From the cell containing the given text, extract its center point as [X, Y] coordinate. 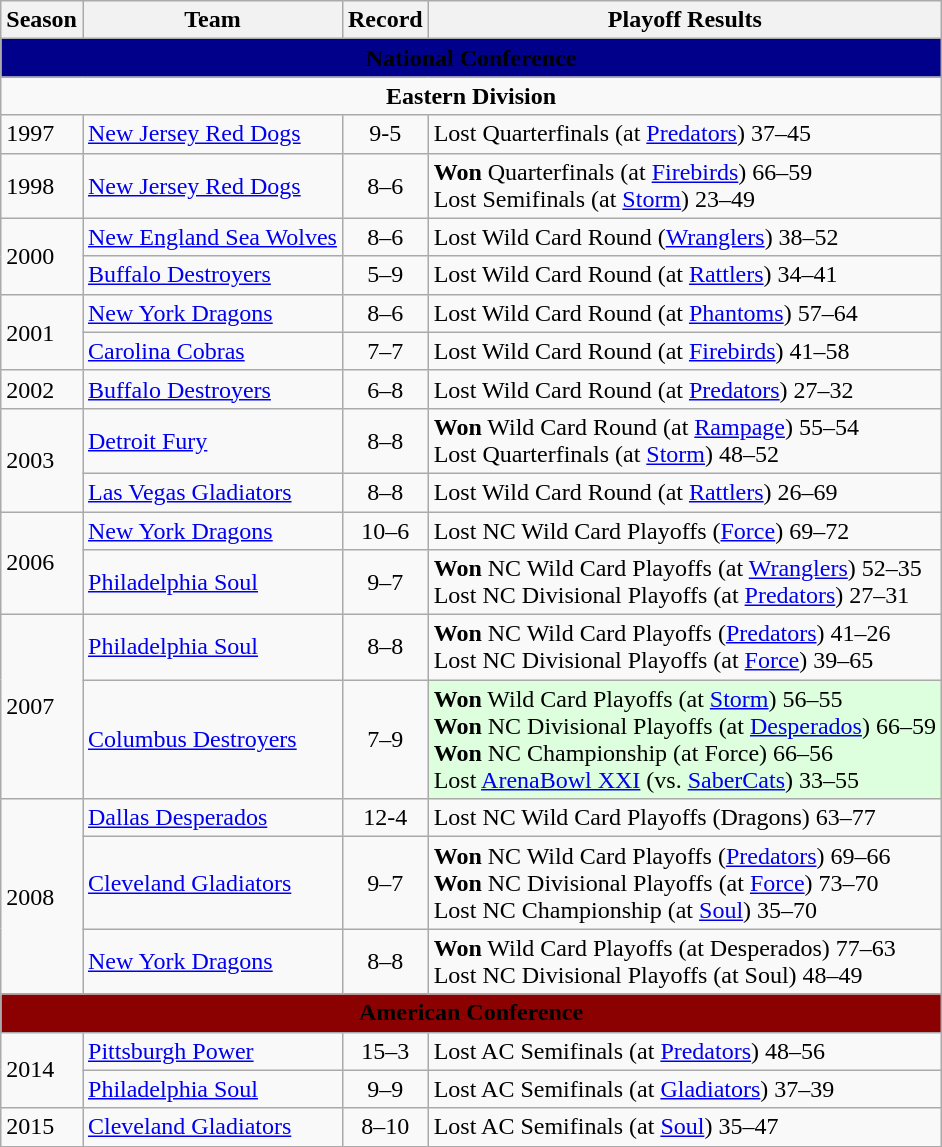
Lost Wild Card Round (at Phantoms) 57–64 [684, 313]
Columbus Destroyers [212, 740]
Lost Wild Card Round (at Rattlers) 26–69 [684, 492]
2007 [42, 707]
1997 [42, 134]
New England Sea Wolves [212, 237]
2001 [42, 332]
12-4 [385, 818]
7–7 [385, 351]
Lost Wild Card Round (at Firebirds) 41–58 [684, 351]
Won NC Wild Card Playoffs (Predators) 41–26Lost NC Divisional Playoffs (at Force) 39–65 [684, 648]
Won Wild Card Round (at Rampage) 55–54 Lost Quarterfinals (at Storm) 48–52 [684, 440]
Lost NC Wild Card Playoffs (Dragons) 63–77 [684, 818]
Detroit Fury [212, 440]
Won NC Wild Card Playoffs (at Wranglers) 52–35 Lost NC Divisional Playoffs (at Predators) 27–31 [684, 582]
Pittsburgh Power [212, 1051]
15–3 [385, 1051]
1998 [42, 186]
10–6 [385, 531]
Dallas Desperados [212, 818]
Eastern Division [472, 96]
2014 [42, 1070]
2006 [42, 564]
2000 [42, 256]
8–10 [385, 1127]
Lost AC Semifinals (at Predators) 48–56 [684, 1051]
6–8 [385, 389]
Record [385, 20]
2008 [42, 896]
9-5 [385, 134]
Lost Wild Card Round (at Rattlers) 34–41 [684, 275]
National Conference [472, 58]
Won NC Wild Card Playoffs (Predators) 69–66 Won NC Divisional Playoffs (at Force) 73–70 Lost NC Championship (at Soul) 35–70 [684, 883]
Won Quarterfinals (at Firebirds) 66–59Lost Semifinals (at Storm) 23–49 [684, 186]
5–9 [385, 275]
9–9 [385, 1089]
Won Wild Card Playoffs (at Desperados) 77–63Lost NC Divisional Playoffs (at Soul) 48–49 [684, 962]
Team [212, 20]
Lost Quarterfinals (at Predators) 37–45 [684, 134]
American Conference [472, 1013]
Las Vegas Gladiators [212, 492]
Carolina Cobras [212, 351]
Lost AC Semifinals (at Gladiators) 37–39 [684, 1089]
2003 [42, 460]
Playoff Results [684, 20]
Season [42, 20]
Lost Wild Card Round (at Predators) 27–32 [684, 389]
Lost Wild Card Round (Wranglers) 38–52 [684, 237]
Lost NC Wild Card Playoffs (Force) 69–72 [684, 531]
2015 [42, 1127]
2002 [42, 389]
Lost AC Semifinals (at Soul) 35–47 [684, 1127]
7–9 [385, 740]
